Provide the [X, Y] coordinate of the cell's center where the given text is located.  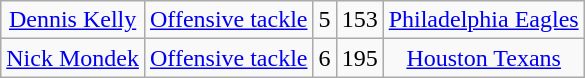
Houston Texans [484, 58]
5 [324, 20]
6 [324, 58]
Philadelphia Eagles [484, 20]
153 [360, 20]
195 [360, 58]
Dennis Kelly [73, 20]
Nick Mondek [73, 58]
